Scan for the cell matching the given text and deliver its (X, Y) coordinate at center. 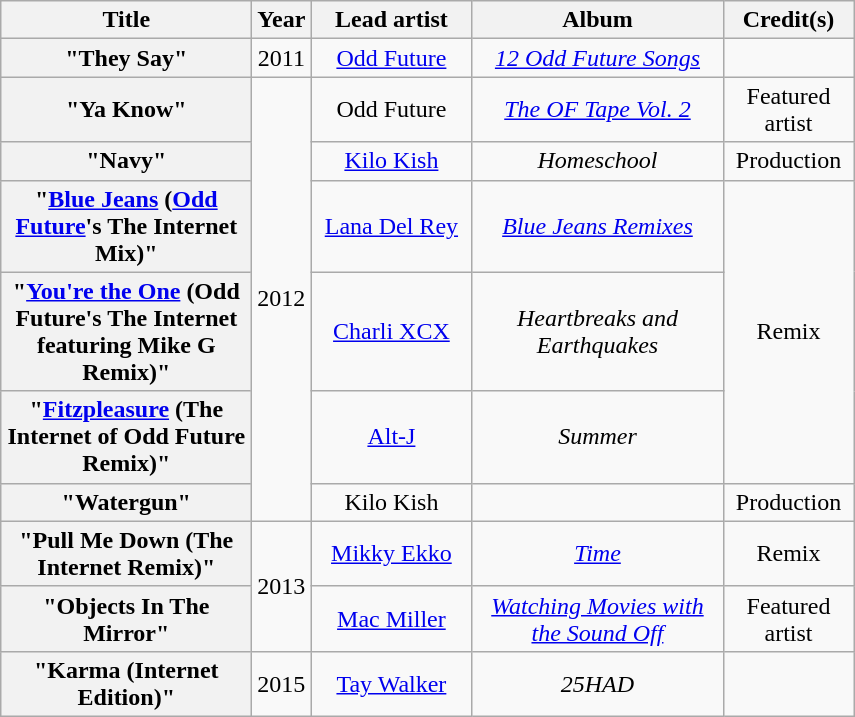
Lana Del Rey (392, 226)
"Watergun" (126, 502)
Mac Miller (392, 618)
"Navy" (126, 161)
"Ya Know" (126, 110)
Album (598, 20)
Homeschool (598, 161)
Credit(s) (788, 20)
Blue Jeans Remixes (598, 226)
"They Say" (126, 58)
"Objects In The Mirror" (126, 618)
Time (598, 554)
Title (126, 20)
12 Odd Future Songs (598, 58)
25HAD (598, 684)
Summer (598, 437)
The OF Tape Vol. 2 (598, 110)
Watching Movies with the Sound Off (598, 618)
Tay Walker (392, 684)
Heartbreaks and Earthquakes (598, 332)
"Pull Me Down (The Internet Remix)" (126, 554)
Charli XCX (392, 332)
2013 (282, 586)
"Karma (Internet Edition)" (126, 684)
"Blue Jeans (Odd Future's The Internet Mix)" (126, 226)
Alt-J (392, 437)
Mikky Ekko (392, 554)
2011 (282, 58)
"You're the One (Odd Future's The Internet featuring Mike G Remix)" (126, 332)
2012 (282, 299)
"Fitzpleasure (The Internet of Odd Future Remix)" (126, 437)
Lead artist (392, 20)
2015 (282, 684)
Year (282, 20)
